Find where the given text appears and provide that cell's center as [x, y] coordinate. 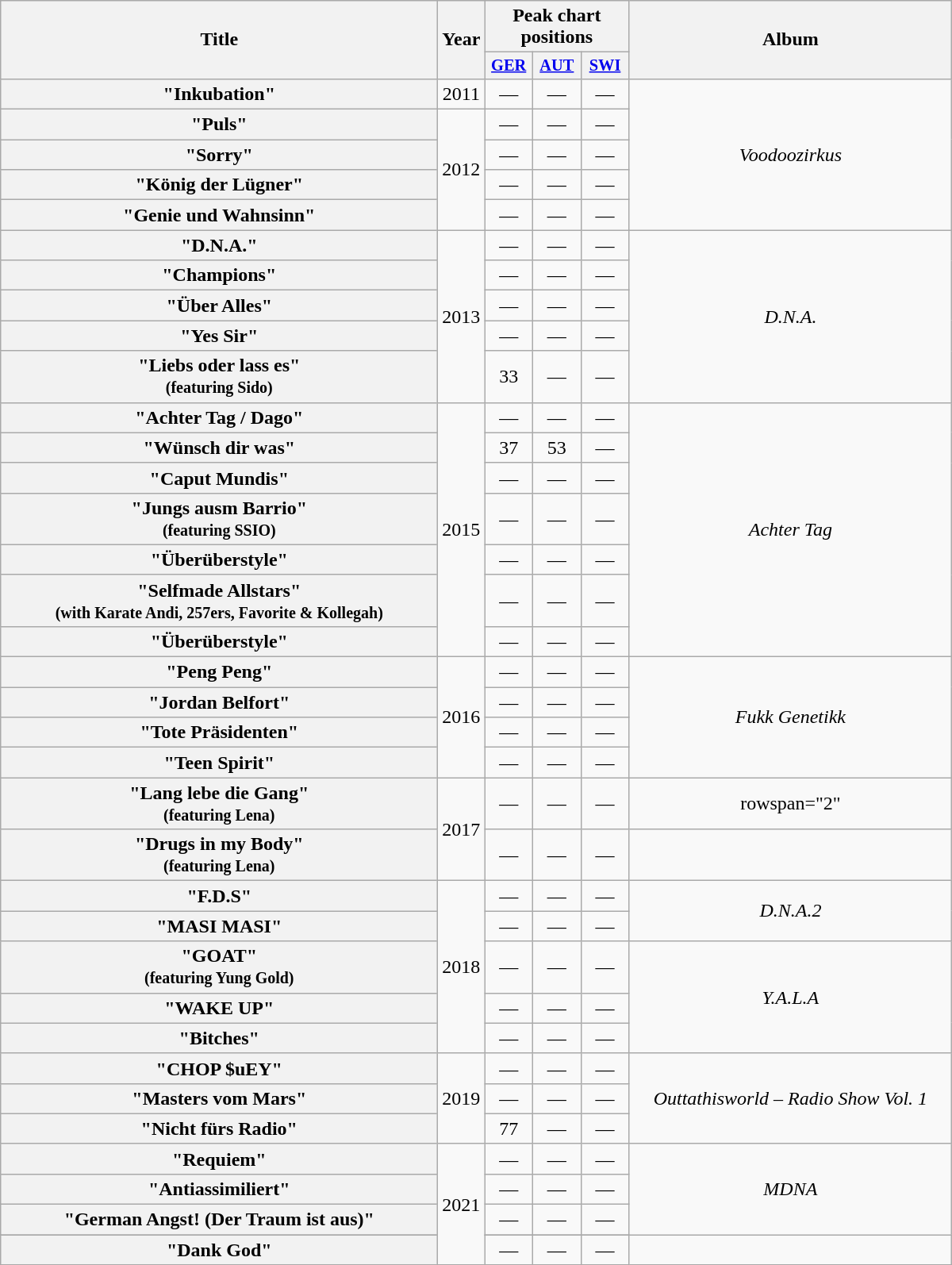
"Nicht fürs Radio" [219, 1129]
"Champions" [219, 275]
"Inkubation" [219, 94]
MDNA [790, 1189]
SWI [605, 66]
"Masters vom Mars" [219, 1098]
D.N.A. [790, 316]
37 [509, 448]
"D.N.A." [219, 245]
"Bitches" [219, 1038]
2016 [462, 717]
2013 [462, 316]
"Requiem" [219, 1159]
Fukk Genetikk [790, 717]
77 [509, 1129]
rowspan="2" [790, 803]
33 [509, 376]
2019 [462, 1098]
"German Angst! (Der Traum ist aus)" [219, 1220]
"Teen Spirit" [219, 763]
"CHOP $uEY" [219, 1068]
Title [219, 40]
"Lang lebe die Gang"(featuring Lena) [219, 803]
"MASI MASI" [219, 926]
"Peng Peng" [219, 672]
"König der Lügner" [219, 185]
"Liebs oder lass es"(featuring Sido) [219, 376]
"Jordan Belfort" [219, 702]
"Yes Sir" [219, 336]
Year [462, 40]
"Puls" [219, 125]
2012 [462, 170]
Achter Tag [790, 529]
"Wünsch dir was" [219, 448]
"WAKE UP" [219, 1008]
"Drugs in my Body"(featuring Lena) [219, 856]
Album [790, 40]
2021 [462, 1204]
"Caput Mundis" [219, 478]
"Über Alles" [219, 306]
"Tote Präsidenten" [219, 732]
53 [557, 448]
"Sorry" [219, 155]
"Dank God" [219, 1250]
2011 [462, 94]
AUT [557, 66]
"Achter Tag / Dago" [219, 417]
2015 [462, 529]
Peak chart positions [557, 27]
Voodoozirkus [790, 154]
"Antiassimiliert" [219, 1189]
Outtathisworld – Radio Show Vol. 1 [790, 1098]
2018 [462, 967]
"Selfmade Allstars"(with Karate Andi, 257ers, Favorite & Kollegah) [219, 600]
Y.A.L.A [790, 997]
"Genie und Wahnsinn" [219, 215]
GER [509, 66]
"F.D.S" [219, 896]
"GOAT"(featuring Yung Gold) [219, 967]
D.N.A.2 [790, 911]
2017 [462, 829]
"Jungs ausm Barrio"(featuring SSIO) [219, 519]
